Capture the cell that displays the provided text and extract its [x, y] central coordinate. 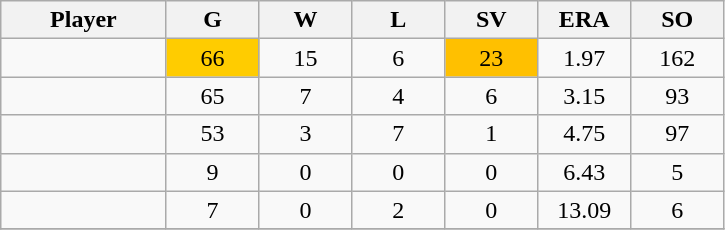
66 [212, 58]
3 [306, 134]
ERA [584, 20]
Player [84, 20]
93 [678, 96]
L [398, 20]
G [212, 20]
4.75 [584, 134]
9 [212, 172]
4 [398, 96]
162 [678, 58]
3.15 [584, 96]
6.43 [584, 172]
2 [398, 210]
53 [212, 134]
1 [492, 134]
W [306, 20]
23 [492, 58]
65 [212, 96]
1.97 [584, 58]
15 [306, 58]
SV [492, 20]
13.09 [584, 210]
97 [678, 134]
SO [678, 20]
5 [678, 172]
